Provide the [x, y] coordinate of the cell's center where the given text is located.  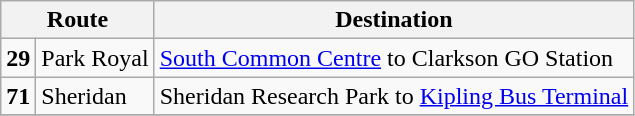
Route [78, 20]
29 [18, 58]
Park Royal [95, 58]
South Common Centre to Clarkson GO Station [394, 58]
71 [18, 96]
Sheridan Research Park to Kipling Bus Terminal [394, 96]
Destination [394, 20]
Sheridan [95, 96]
